Scan for the cell matching the given text and deliver its (x, y) coordinate at center. 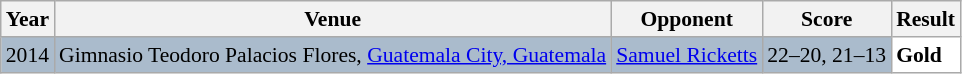
2014 (28, 55)
Gimnasio Teodoro Palacios Flores, Guatemala City, Guatemala (332, 55)
22–20, 21–13 (826, 55)
Samuel Ricketts (686, 55)
Venue (332, 19)
Opponent (686, 19)
Result (926, 19)
Score (826, 19)
Gold (926, 55)
Year (28, 19)
